Output the [x, y] coordinate of the center of the cell containing the given text.  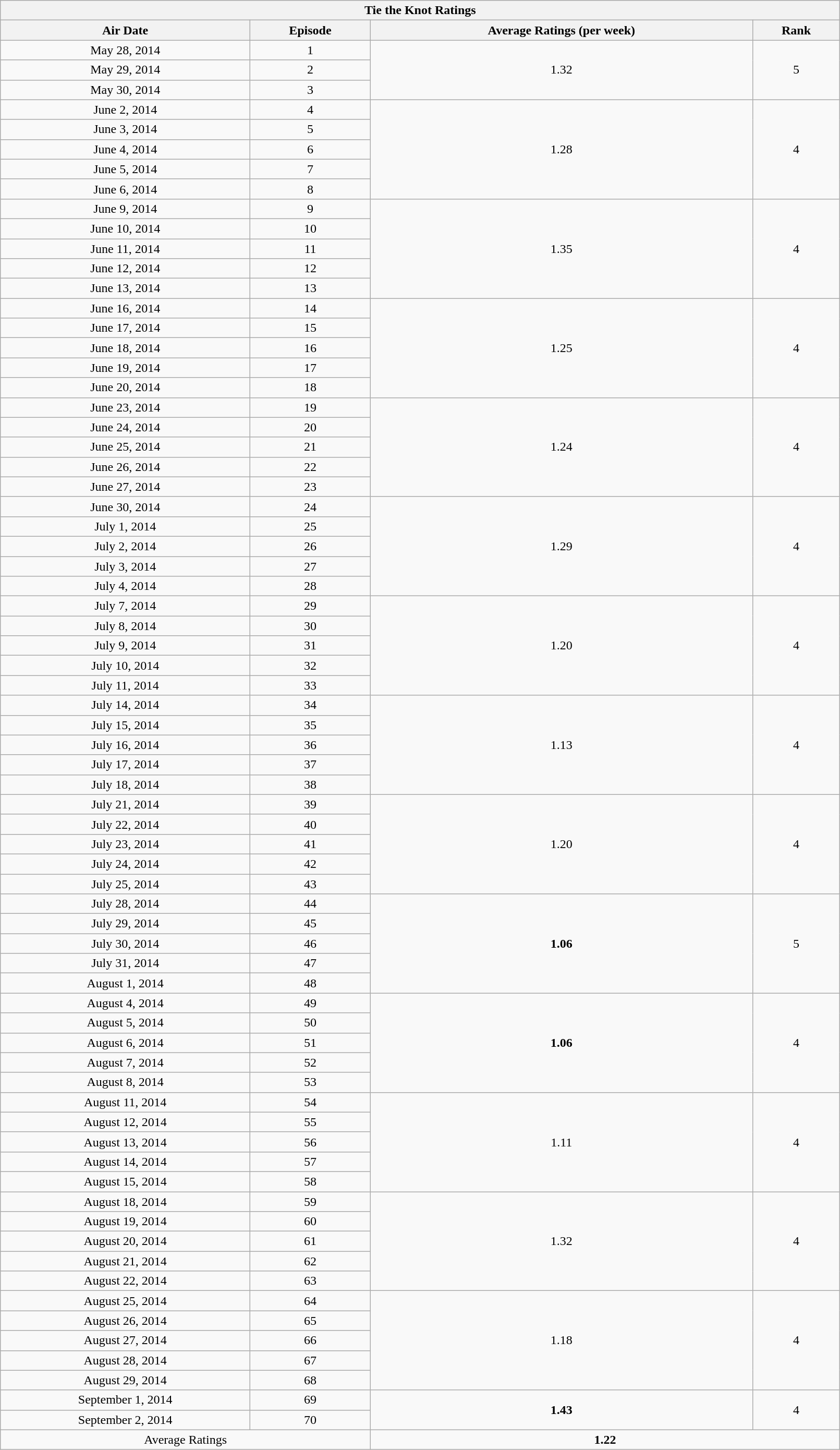
June 11, 2014 [125, 249]
16 [311, 348]
29 [311, 606]
May 30, 2014 [125, 90]
June 6, 2014 [125, 189]
August 1, 2014 [125, 983]
2 [311, 70]
July 17, 2014 [125, 765]
July 23, 2014 [125, 844]
65 [311, 1321]
37 [311, 765]
July 21, 2014 [125, 804]
July 11, 2014 [125, 685]
63 [311, 1281]
40 [311, 824]
67 [311, 1360]
August 19, 2014 [125, 1222]
50 [311, 1023]
54 [311, 1102]
August 18, 2014 [125, 1201]
May 28, 2014 [125, 50]
68 [311, 1380]
24 [311, 506]
June 19, 2014 [125, 368]
1.24 [561, 447]
6 [311, 149]
1.35 [561, 248]
28 [311, 586]
60 [311, 1222]
38 [311, 784]
Episode [311, 30]
34 [311, 705]
May 29, 2014 [125, 70]
June 5, 2014 [125, 169]
43 [311, 884]
September 1, 2014 [125, 1400]
June 10, 2014 [125, 228]
17 [311, 368]
51 [311, 1043]
46 [311, 944]
32 [311, 666]
22 [311, 467]
19 [311, 407]
July 4, 2014 [125, 586]
10 [311, 228]
1.25 [561, 348]
August 4, 2014 [125, 1003]
31 [311, 646]
15 [311, 328]
45 [311, 924]
June 12, 2014 [125, 269]
August 6, 2014 [125, 1043]
Tie the Knot Ratings [420, 10]
June 18, 2014 [125, 348]
1.11 [561, 1142]
1.29 [561, 546]
August 7, 2014 [125, 1062]
36 [311, 745]
21 [311, 447]
August 14, 2014 [125, 1162]
41 [311, 844]
1.43 [561, 1410]
August 25, 2014 [125, 1301]
August 22, 2014 [125, 1281]
July 29, 2014 [125, 924]
July 22, 2014 [125, 824]
25 [311, 526]
August 21, 2014 [125, 1261]
1.28 [561, 149]
69 [311, 1400]
33 [311, 685]
August 5, 2014 [125, 1023]
June 2, 2014 [125, 110]
23 [311, 487]
June 3, 2014 [125, 129]
59 [311, 1201]
August 26, 2014 [125, 1321]
July 7, 2014 [125, 606]
52 [311, 1062]
42 [311, 864]
September 2, 2014 [125, 1420]
June 30, 2014 [125, 506]
14 [311, 308]
August 29, 2014 [125, 1380]
1.18 [561, 1340]
July 1, 2014 [125, 526]
August 13, 2014 [125, 1142]
12 [311, 269]
July 18, 2014 [125, 784]
3 [311, 90]
1.22 [605, 1440]
30 [311, 626]
June 4, 2014 [125, 149]
July 24, 2014 [125, 864]
August 15, 2014 [125, 1181]
61 [311, 1241]
July 30, 2014 [125, 944]
47 [311, 963]
11 [311, 249]
35 [311, 725]
July 15, 2014 [125, 725]
June 24, 2014 [125, 427]
June 9, 2014 [125, 209]
June 20, 2014 [125, 388]
62 [311, 1261]
Air Date [125, 30]
55 [311, 1122]
8 [311, 189]
27 [311, 566]
44 [311, 904]
70 [311, 1420]
August 20, 2014 [125, 1241]
Rank [796, 30]
July 3, 2014 [125, 566]
August 28, 2014 [125, 1360]
June 16, 2014 [125, 308]
18 [311, 388]
1 [311, 50]
Average Ratings [186, 1440]
June 25, 2014 [125, 447]
July 10, 2014 [125, 666]
August 12, 2014 [125, 1122]
39 [311, 804]
49 [311, 1003]
Average Ratings (per week) [561, 30]
July 16, 2014 [125, 745]
48 [311, 983]
June 26, 2014 [125, 467]
13 [311, 288]
57 [311, 1162]
53 [311, 1082]
August 11, 2014 [125, 1102]
June 13, 2014 [125, 288]
July 28, 2014 [125, 904]
June 27, 2014 [125, 487]
1.13 [561, 745]
July 2, 2014 [125, 546]
June 17, 2014 [125, 328]
26 [311, 546]
56 [311, 1142]
July 9, 2014 [125, 646]
20 [311, 427]
August 8, 2014 [125, 1082]
July 25, 2014 [125, 884]
58 [311, 1181]
66 [311, 1340]
July 8, 2014 [125, 626]
9 [311, 209]
7 [311, 169]
July 14, 2014 [125, 705]
July 31, 2014 [125, 963]
June 23, 2014 [125, 407]
August 27, 2014 [125, 1340]
64 [311, 1301]
